Detect which cell encompasses the target text, then output its [X, Y] center coordinate. 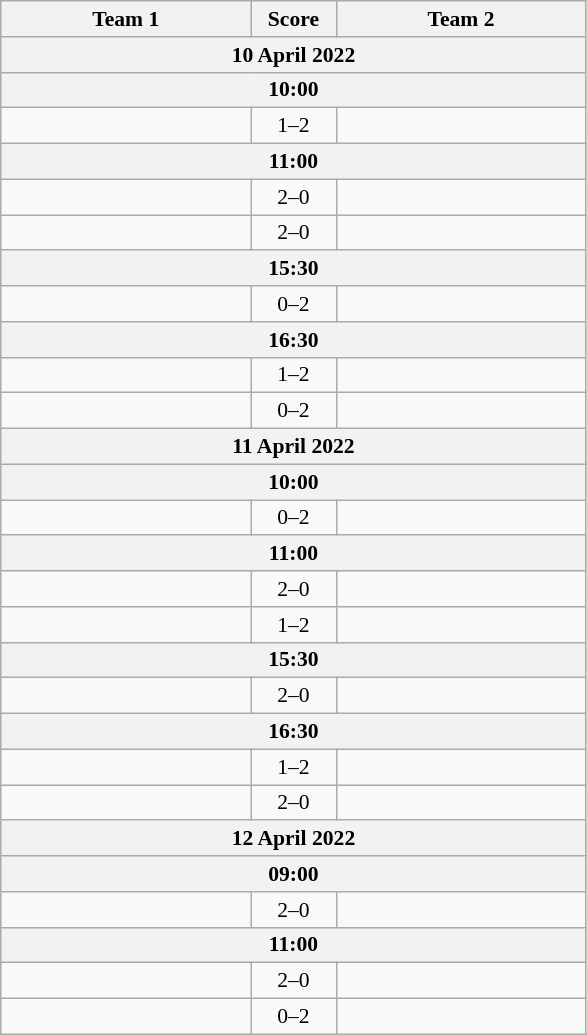
09:00 [294, 874]
10 April 2022 [294, 55]
11 April 2022 [294, 447]
12 April 2022 [294, 839]
Team 1 [126, 19]
Score [294, 19]
Team 2 [461, 19]
